Extract the [X, Y] coordinate from the center of the cell holding the provided text.  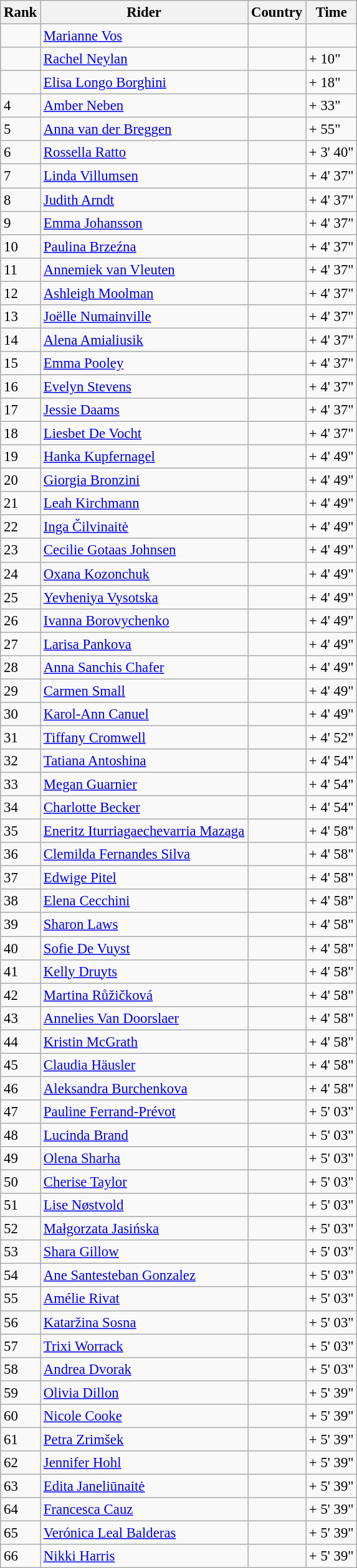
54 [21, 1276]
28 [21, 668]
+ 18" [331, 83]
4 [21, 106]
Inga Čilvinaitė [145, 527]
+ 3' 40" [331, 152]
57 [21, 1346]
Carmen Small [145, 691]
Annemiek van Vleuten [145, 269]
42 [21, 995]
Jessie Daams [145, 410]
19 [21, 457]
+ 10" [331, 59]
Martina Růžičková [145, 995]
24 [21, 574]
Lise Nøstvold [145, 1205]
Evelyn Stevens [145, 386]
Kataržina Sosna [145, 1322]
Leah Kirchmann [145, 503]
59 [21, 1393]
Clemilda Fernandes Silva [145, 854]
26 [21, 620]
Cherise Taylor [145, 1182]
Tatiana Antoshina [145, 761]
Claudia Häusler [145, 1065]
+ 33" [331, 106]
Emma Johansson [145, 223]
Oxana Kozonchuk [145, 574]
Hanka Kupfernagel [145, 457]
55 [21, 1299]
61 [21, 1439]
17 [21, 410]
Sofie De Vuyst [145, 948]
20 [21, 480]
Charlotte Becker [145, 808]
Edwige Pitel [145, 878]
60 [21, 1416]
Elisa Longo Borghini [145, 83]
Nikki Harris [145, 1556]
63 [21, 1486]
44 [21, 1042]
36 [21, 854]
6 [21, 152]
13 [21, 317]
Jennifer Hohl [145, 1463]
8 [21, 200]
31 [21, 737]
Annelies Van Doorslaer [145, 1018]
41 [21, 971]
12 [21, 293]
30 [21, 714]
5 [21, 129]
Megan Guarnier [145, 785]
58 [21, 1369]
22 [21, 527]
Joëlle Numainville [145, 317]
14 [21, 340]
Liesbet De Vocht [145, 434]
Country [277, 12]
Anna Sanchis Chafer [145, 668]
Cecilie Gotaas Johnsen [145, 551]
Larisa Pankova [145, 644]
62 [21, 1463]
Kristin McGrath [145, 1042]
46 [21, 1088]
53 [21, 1252]
Anna van der Breggen [145, 129]
35 [21, 831]
10 [21, 246]
Amélie Rivat [145, 1299]
Rider [145, 12]
43 [21, 1018]
Andrea Dvorak [145, 1369]
Sharon Laws [145, 925]
33 [21, 785]
Lucinda Brand [145, 1135]
Trixi Worrack [145, 1346]
45 [21, 1065]
37 [21, 878]
Linda Villumsen [145, 176]
Ane Santesteban Gonzalez [145, 1276]
Ashleigh Moolman [145, 293]
Amber Neben [145, 106]
Małgorzata Jasińska [145, 1229]
Olena Sharha [145, 1159]
11 [21, 269]
Yevheniya Vysotska [145, 597]
32 [21, 761]
25 [21, 597]
+ 55" [331, 129]
Time [331, 12]
21 [21, 503]
9 [21, 223]
Kelly Druyts [145, 971]
Petra Zrimšek [145, 1439]
Olivia Dillon [145, 1393]
Tiffany Cromwell [145, 737]
51 [21, 1205]
64 [21, 1510]
Marianne Vos [145, 36]
47 [21, 1112]
Emma Pooley [145, 363]
66 [21, 1556]
38 [21, 902]
18 [21, 434]
15 [21, 363]
49 [21, 1159]
Verónica Leal Balderas [145, 1533]
Elena Cecchini [145, 902]
50 [21, 1182]
Paulina Brzeźna [145, 246]
39 [21, 925]
40 [21, 948]
29 [21, 691]
Shara Gillow [145, 1252]
Aleksandra Burchenkova [145, 1088]
Rank [21, 12]
34 [21, 808]
Judith Arndt [145, 200]
52 [21, 1229]
Rachel Neylan [145, 59]
Ivanna Borovychenko [145, 620]
Giorgia Bronzini [145, 480]
23 [21, 551]
48 [21, 1135]
Edita Janeliūnaitė [145, 1486]
7 [21, 176]
Karol-Ann Canuel [145, 714]
Alena Amialiusik [145, 340]
27 [21, 644]
Nicole Cooke [145, 1416]
Pauline Ferrand-Prévot [145, 1112]
Francesca Cauz [145, 1510]
Eneritz Iturriagaechevarria Mazaga [145, 831]
56 [21, 1322]
16 [21, 386]
Rossella Ratto [145, 152]
65 [21, 1533]
+ 4' 52" [331, 737]
